Search for the cell housing the specified text and yield its (X, Y) center coordinate. 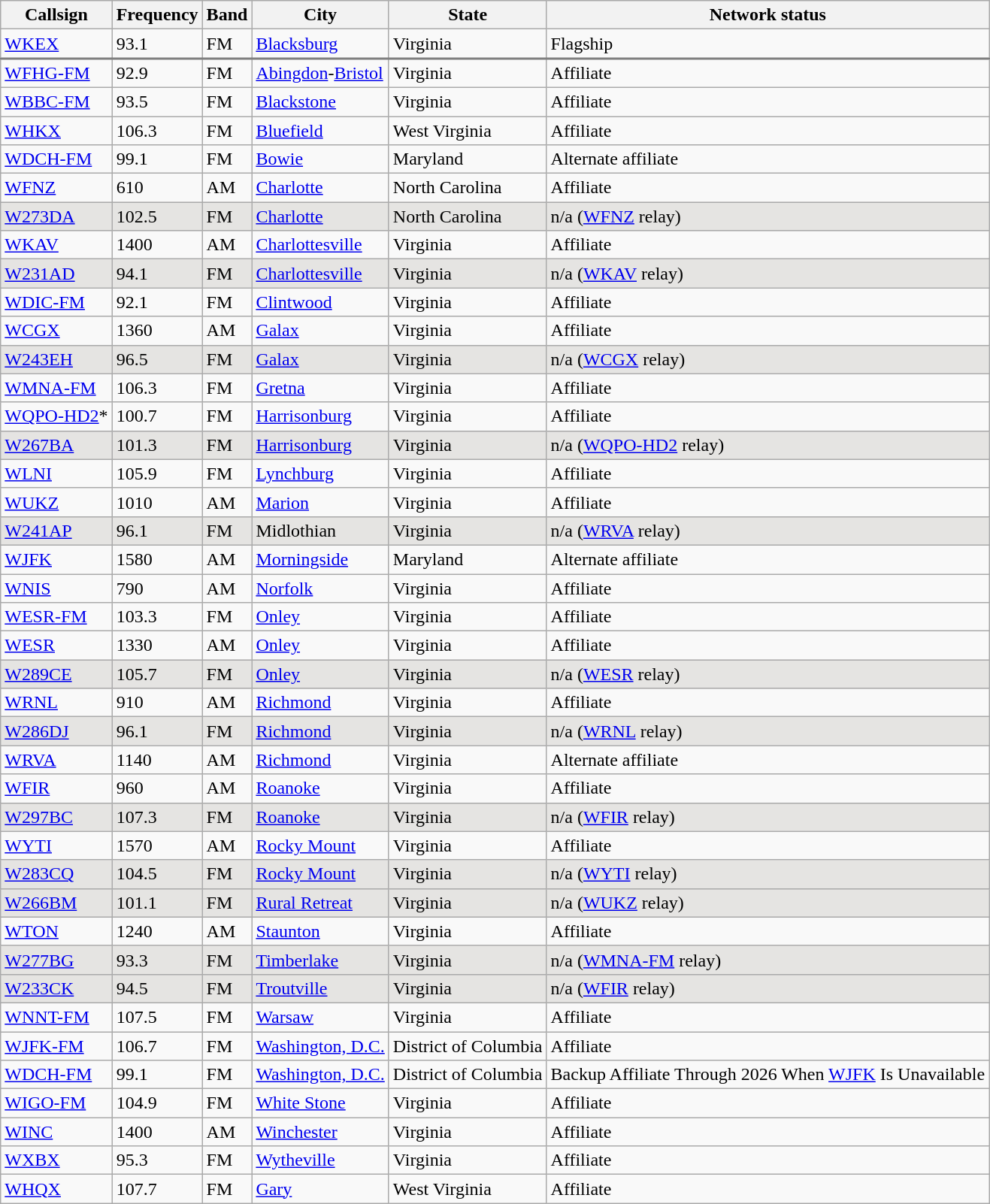
White Stone (320, 1103)
W241AP (56, 531)
95.3 (157, 1160)
Network status (768, 15)
n/a (WCGX relay) (768, 359)
Bluefield (320, 130)
WYTI (56, 846)
n/a (WMNA-FM relay) (768, 960)
93.5 (157, 101)
Clintwood (320, 302)
Gary (320, 1189)
Backup Affiliate Through 2026 When WJFK Is Unavailable (768, 1075)
Troutville (320, 988)
W286DJ (56, 731)
104.5 (157, 874)
n/a (WUKZ relay) (768, 903)
WTON (56, 931)
WHKX (56, 130)
W289CE (56, 674)
1010 (157, 502)
WCGX (56, 331)
107.7 (157, 1189)
n/a (WYTI relay) (768, 874)
106.7 (157, 1045)
Morningside (320, 559)
WBBC-FM (56, 101)
W267BA (56, 445)
Midlothian (320, 531)
Warsaw (320, 1017)
City (320, 15)
WDIC-FM (56, 302)
n/a (WQPO-HD2 relay) (768, 445)
W231AD (56, 274)
94.5 (157, 988)
Callsign (56, 15)
WJFK (56, 559)
Marion (320, 502)
WRVA (56, 760)
Bowie (320, 159)
WXBX (56, 1160)
104.9 (157, 1103)
101.3 (157, 445)
Frequency (157, 15)
WKEX (56, 44)
Blackstone (320, 101)
W297BC (56, 817)
WESR-FM (56, 617)
Lynchburg (320, 473)
WHQX (56, 1189)
960 (157, 788)
W273DA (56, 216)
100.7 (157, 416)
n/a (WKAV relay) (768, 274)
790 (157, 588)
W277BG (56, 960)
Band (227, 15)
Winchester (320, 1132)
1580 (157, 559)
94.1 (157, 274)
WJFK-FM (56, 1045)
92.1 (157, 302)
Norfolk (320, 588)
n/a (WRNL relay) (768, 731)
WFNZ (56, 188)
WNIS (56, 588)
WFIR (56, 788)
Abingdon-Bristol (320, 74)
State (468, 15)
105.9 (157, 473)
n/a (WESR relay) (768, 674)
101.1 (157, 903)
WESR (56, 646)
103.3 (157, 617)
1140 (157, 760)
WNNT-FM (56, 1017)
910 (157, 703)
1570 (157, 846)
WQPO-HD2* (56, 416)
1240 (157, 931)
W266BM (56, 903)
W243EH (56, 359)
W283CQ (56, 874)
107.3 (157, 817)
n/a (WFNZ relay) (768, 216)
WUKZ (56, 502)
1360 (157, 331)
610 (157, 188)
93.1 (157, 44)
Timberlake (320, 960)
WFHG-FM (56, 74)
Wytheville (320, 1160)
93.3 (157, 960)
1330 (157, 646)
WMNA-FM (56, 388)
Staunton (320, 931)
n/a (WRVA relay) (768, 531)
WRNL (56, 703)
Rural Retreat (320, 903)
96.5 (157, 359)
Flagship (768, 44)
Blacksburg (320, 44)
WINC (56, 1132)
WKAV (56, 245)
W233CK (56, 988)
Gretna (320, 388)
107.5 (157, 1017)
102.5 (157, 216)
WIGO-FM (56, 1103)
105.7 (157, 674)
92.9 (157, 74)
WLNI (56, 473)
